Identify which cell holds the provided text, then report its (x, y) central coordinate. 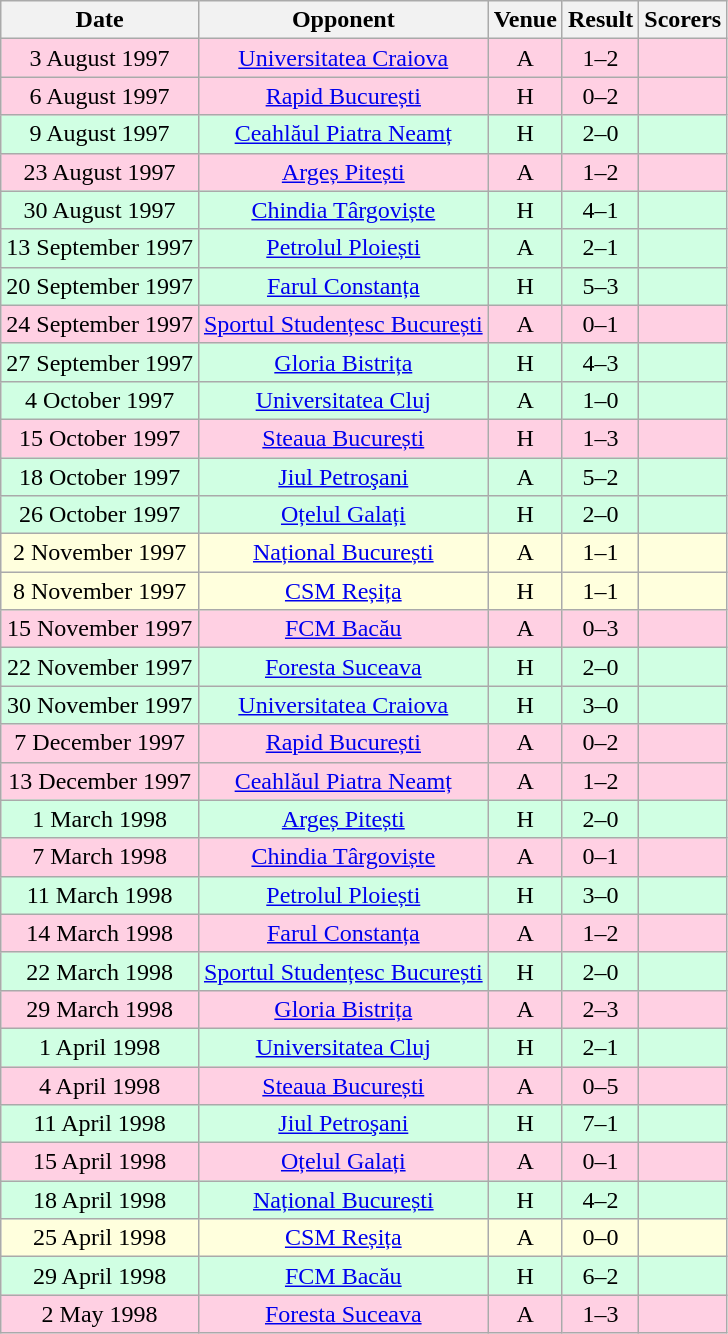
0–0 (600, 1238)
Venue (525, 20)
30 November 1997 (100, 705)
22 March 1998 (100, 971)
13 September 1997 (100, 248)
4 April 1998 (100, 1085)
18 April 1998 (100, 1200)
5–2 (600, 477)
9 August 1997 (100, 134)
6–2 (600, 1276)
15 November 1997 (100, 629)
14 March 1998 (100, 933)
11 March 1998 (100, 895)
4–1 (600, 210)
15 April 1998 (100, 1162)
8 November 1997 (100, 591)
Date (100, 20)
23 August 1997 (100, 172)
22 November 1997 (100, 667)
18 October 1997 (100, 477)
24 September 1997 (100, 324)
25 April 1998 (100, 1238)
26 October 1997 (100, 515)
4 October 1997 (100, 400)
0–3 (600, 629)
7 March 1998 (100, 857)
2 May 1998 (100, 1314)
29 April 1998 (100, 1276)
27 September 1997 (100, 362)
2–3 (600, 1009)
30 August 1997 (100, 210)
29 March 1998 (100, 1009)
6 August 1997 (100, 96)
3 August 1997 (100, 58)
7–1 (600, 1124)
5–3 (600, 286)
Opponent (343, 20)
13 December 1997 (100, 781)
Scorers (683, 20)
1–0 (600, 400)
4–2 (600, 1200)
0–5 (600, 1085)
15 October 1997 (100, 438)
2 November 1997 (100, 553)
4–3 (600, 362)
20 September 1997 (100, 286)
11 April 1998 (100, 1124)
Result (600, 20)
7 December 1997 (100, 743)
1 March 1998 (100, 819)
1 April 1998 (100, 1047)
